Determine the [X, Y] coordinate at the center of the cell enclosing the given text.  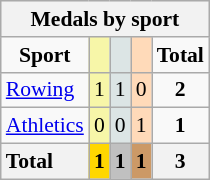
2 [180, 90]
Athletics [45, 126]
Medals by sport [105, 19]
3 [180, 162]
Rowing [45, 90]
Sport [45, 55]
